Extract the [X, Y] coordinate from the center of the cell holding the provided text.  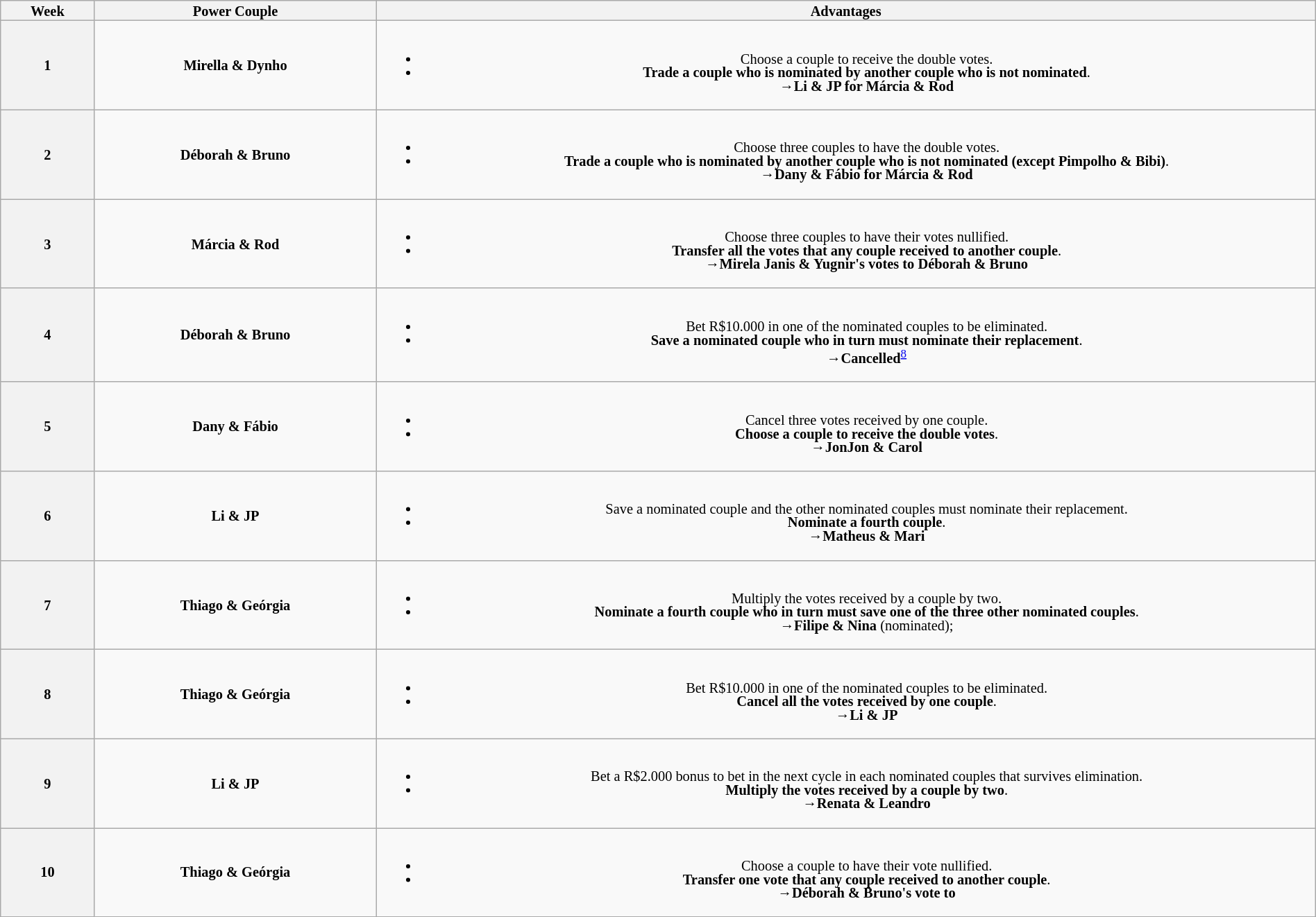
Week [47, 10]
Mirella & Dynho [235, 65]
2 [47, 154]
7 [47, 605]
Márcia & Rod [235, 243]
8 [47, 693]
Cancel three votes received by one couple. Choose a couple to receive the double votes.→JonJon & Carol [845, 426]
Power Couple [235, 10]
Choose a couple to have their vote nullified. Transfer one vote that any couple received to another couple.→Déborah & Bruno's vote to [845, 872]
9 [47, 783]
3 [47, 243]
Advantages [845, 10]
Choose a couple to receive the double votes. Trade a couple who is nominated by another couple who is not nominated.→Li & JP for Márcia & Rod [845, 65]
6 [47, 515]
4 [47, 335]
5 [47, 426]
1 [47, 65]
Dany & Fábio [235, 426]
10 [47, 872]
Save a nominated couple and the other nominated couples must nominate their replacement. Nominate a fourth couple.→Matheus & Mari [845, 515]
Bet R$10.000 in one of the nominated couples to be eliminated. Save a nominated couple who in turn must nominate their replacement.→Cancelled8 [845, 335]
Bet R$10.000 in one of the nominated couples to be eliminated. Cancel all the votes received by one couple.→Li & JP [845, 693]
